Locate the cell with the specified text and output its [x, y] center coordinate. 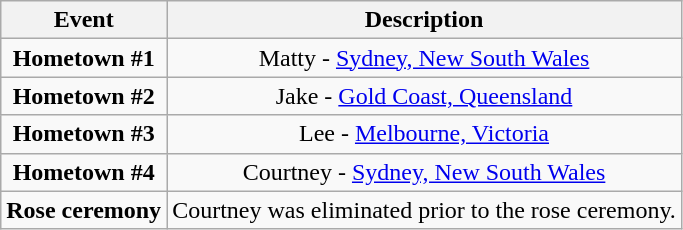
Hometown #3 [84, 134]
Hometown #2 [84, 96]
Lee - Melbourne, Victoria [424, 134]
Courtney - Sydney, New South Wales [424, 172]
Rose ceremony [84, 210]
Hometown #1 [84, 58]
Jake - Gold Coast, Queensland [424, 96]
Description [424, 20]
Event [84, 20]
Matty - Sydney, New South Wales [424, 58]
Hometown #4 [84, 172]
Courtney was eliminated prior to the rose ceremony. [424, 210]
